Detect which cell encompasses the target text, then output its (X, Y) center coordinate. 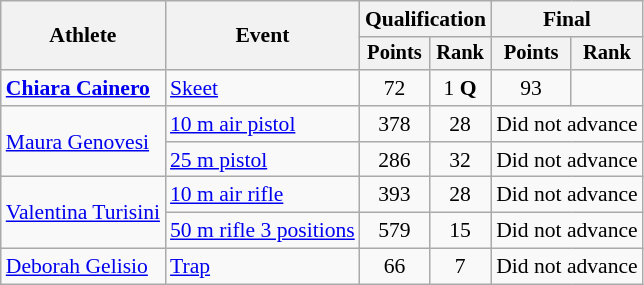
32 (460, 160)
Athlete (83, 36)
10 m air rifle (262, 195)
393 (394, 195)
50 m rifle 3 positions (262, 231)
Trap (262, 267)
93 (531, 88)
579 (394, 231)
Maura Genovesi (83, 142)
Valentina Turisini (83, 212)
25 m pistol (262, 160)
Qualification (426, 19)
72 (394, 88)
Event (262, 36)
Deborah Gelisio (83, 267)
Chiara Cainero (83, 88)
66 (394, 267)
Skeet (262, 88)
15 (460, 231)
286 (394, 160)
378 (394, 124)
7 (460, 267)
1 Q (460, 88)
Final (567, 19)
10 m air pistol (262, 124)
